Detect which cell encompasses the target text, then output its [X, Y] center coordinate. 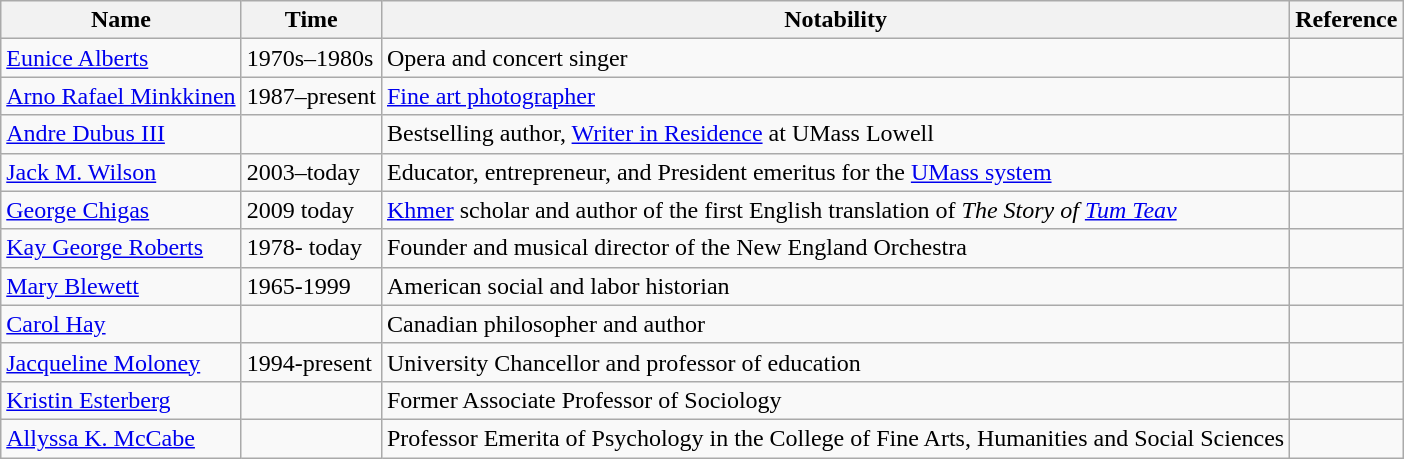
Reference [1346, 20]
Bestselling author, Writer in Residence at UMass Lowell [835, 134]
Name [121, 20]
Mary Blewett [121, 286]
Khmer scholar and author of the first English translation of The Story of Tum Teav [835, 210]
American social and labor historian [835, 286]
1987–present [311, 96]
Eunice Alberts [121, 58]
Kay George Roberts [121, 248]
Allyssa K. McCabe [121, 438]
Former Associate Professor of Sociology [835, 400]
Professor Emerita of Psychology in the College of Fine Arts, Humanities and Social Sciences [835, 438]
Andre Dubus III [121, 134]
Educator, entrepreneur, and President emeritus for the UMass system [835, 172]
Jack M. Wilson [121, 172]
University Chancellor and professor of education [835, 362]
1970s–1980s [311, 58]
Carol Hay [121, 324]
Arno Rafael Minkkinen [121, 96]
1994-present [311, 362]
Fine art photographer [835, 96]
Jacqueline Moloney [121, 362]
2003–today [311, 172]
2009 today [311, 210]
Opera and concert singer [835, 58]
Notability [835, 20]
1965-1999 [311, 286]
Founder and musical director of the New England Orchestra [835, 248]
George Chigas [121, 210]
Kristin Esterberg [121, 400]
Time [311, 20]
1978- today [311, 248]
Canadian philosopher and author [835, 324]
